Return the (X, Y) coordinate for the center point of the cell that contains the specified text.  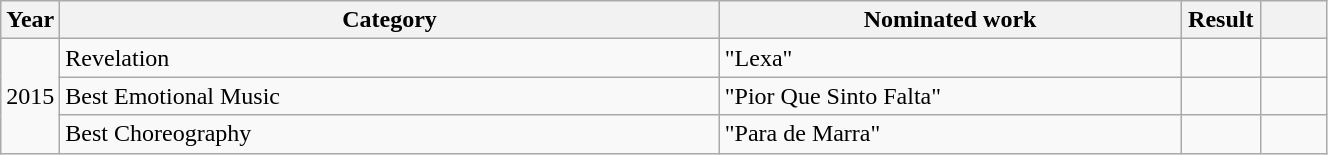
Result (1221, 20)
Revelation (390, 58)
Best Emotional Music (390, 96)
Year (30, 20)
"Lexa" (950, 58)
Nominated work (950, 20)
Best Choreography (390, 134)
"Pior Que Sinto Falta" (950, 96)
2015 (30, 96)
"Para de Marra" (950, 134)
Category (390, 20)
